Detect which cell encompasses the target text, then output its [X, Y] center coordinate. 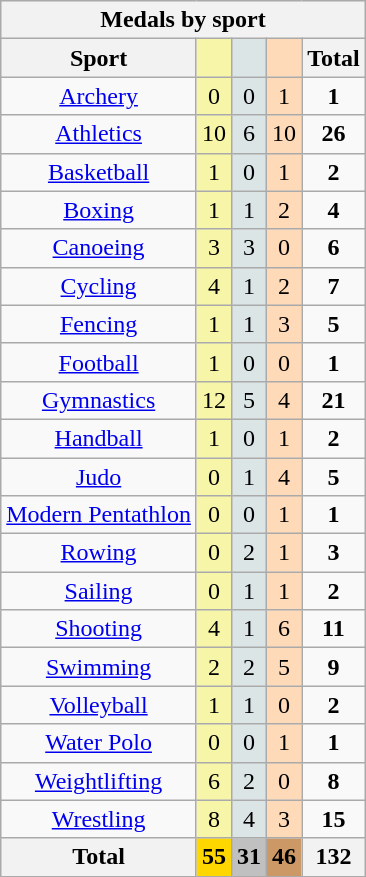
Rowing [99, 553]
Boxing [99, 210]
Sport [99, 58]
9 [334, 667]
Gymnastics [99, 400]
7 [334, 286]
46 [284, 857]
Fencing [99, 324]
Sailing [99, 591]
21 [334, 400]
Judo [99, 477]
Weightlifting [99, 781]
Volleyball [99, 705]
26 [334, 134]
Cycling [99, 286]
Medals by sport [183, 20]
15 [334, 819]
Canoeing [99, 248]
31 [250, 857]
Basketball [99, 172]
Water Polo [99, 743]
55 [214, 857]
11 [334, 629]
Modern Pentathlon [99, 515]
Athletics [99, 134]
Swimming [99, 667]
Shooting [99, 629]
Archery [99, 96]
Handball [99, 438]
12 [214, 400]
Wrestling [99, 819]
132 [334, 857]
Football [99, 362]
